Extract the (x, y) coordinate from the center of the cell holding the provided text.  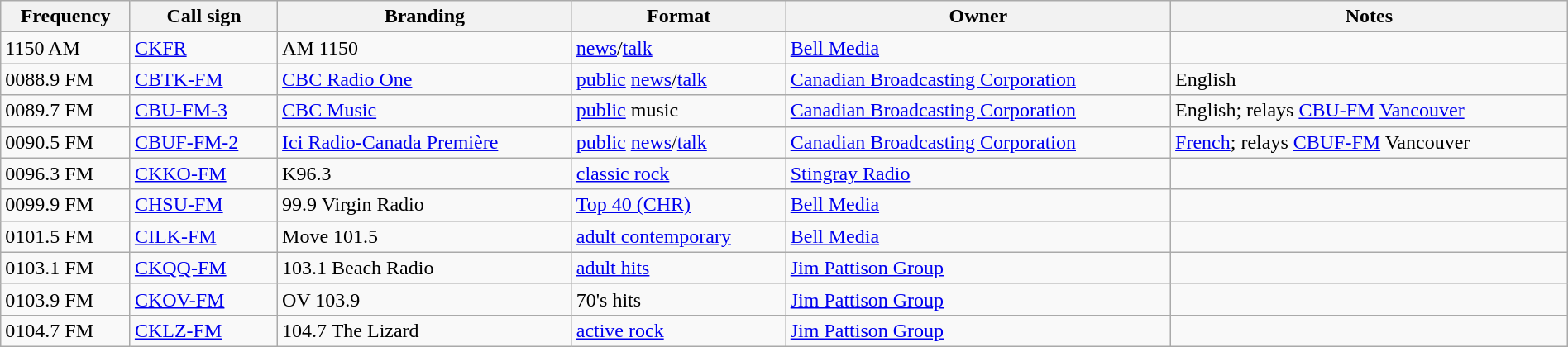
Call sign (203, 17)
104.7 The Lizard (425, 330)
0088.9 FM (66, 79)
Move 101.5 (425, 236)
AM 1150 (425, 48)
CKLZ-FM (203, 330)
70's hits (678, 299)
0096.3 FM (66, 173)
Notes (1370, 17)
0099.9 FM (66, 205)
Branding (425, 17)
0089.7 FM (66, 111)
Ici Radio-Canada Première (425, 142)
public music (678, 111)
CKOV-FM (203, 299)
99.9 Virgin Radio (425, 205)
adult contemporary (678, 236)
CBC Music (425, 111)
0101.5 FM (66, 236)
0104.7 FM (66, 330)
active rock (678, 330)
news/talk (678, 48)
English (1370, 79)
CKKO-FM (203, 173)
OV 103.9 (425, 299)
0090.5 FM (66, 142)
French; relays CBUF-FM Vancouver (1370, 142)
Top 40 (CHR) (678, 205)
Owner (978, 17)
0103.1 FM (66, 268)
Format (678, 17)
CBU-FM-3 (203, 111)
CHSU-FM (203, 205)
adult hits (678, 268)
1150 AM (66, 48)
CBUF-FM-2 (203, 142)
CILK-FM (203, 236)
Stingray Radio (978, 173)
Frequency (66, 17)
CKQQ-FM (203, 268)
0103.9 FM (66, 299)
K96.3 (425, 173)
English; relays CBU-FM Vancouver (1370, 111)
CBTK-FM (203, 79)
CKFR (203, 48)
CBC Radio One (425, 79)
103.1 Beach Radio (425, 268)
classic rock (678, 173)
